For the text-containing cell, return its midpoint in (x, y) coordinate format. 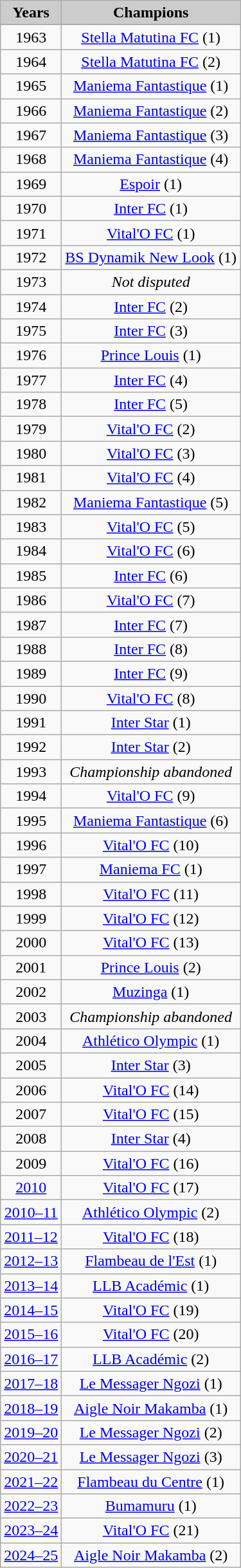
2001 (31, 967)
Vital'O FC (4) (151, 478)
LLB Académic (2) (151, 1359)
Aigle Noir Makamba (1) (151, 1408)
2003 (31, 1016)
1987 (31, 624)
BS Dynamik New Look (1) (151, 257)
Years (31, 13)
Inter FC (3) (151, 331)
1976 (31, 356)
Inter FC (2) (151, 307)
2018–19 (31, 1408)
1982 (31, 502)
Vital'O FC (3) (151, 453)
Vital'O FC (11) (151, 894)
1979 (31, 429)
Bumamuru (1) (151, 1506)
Vital'O FC (9) (151, 796)
2014–15 (31, 1310)
2010–11 (31, 1212)
Inter Star (4) (151, 1139)
Inter FC (7) (151, 624)
Stella Matutina FC (2) (151, 62)
Prince Louis (2) (151, 967)
1969 (31, 184)
1963 (31, 37)
Espoir (1) (151, 184)
1984 (31, 551)
1973 (31, 282)
1992 (31, 747)
Maniema Fantastique (2) (151, 111)
Inter FC (5) (151, 405)
2008 (31, 1139)
Maniema Fantastique (4) (151, 160)
Maniema Fantastique (3) (151, 135)
1964 (31, 62)
2006 (31, 1090)
1985 (31, 576)
Vital'O FC (8) (151, 698)
Vital'O FC (21) (151, 1531)
1972 (31, 257)
1977 (31, 380)
Maniema FC (1) (151, 870)
2022–23 (31, 1506)
Vital'O FC (13) (151, 943)
1971 (31, 233)
1980 (31, 453)
1988 (31, 649)
1965 (31, 86)
Athlético Olympic (2) (151, 1212)
1970 (31, 208)
Vital'O FC (7) (151, 600)
Inter FC (9) (151, 673)
1995 (31, 821)
2023–24 (31, 1531)
Vital'O FC (2) (151, 429)
1981 (31, 478)
Vital'O FC (1) (151, 233)
2000 (31, 943)
Maniema Fantastique (5) (151, 502)
Vital'O FC (6) (151, 551)
2016–17 (31, 1359)
Maniema Fantastique (1) (151, 86)
Vital'O FC (16) (151, 1163)
2019–20 (31, 1432)
2021–22 (31, 1481)
Inter FC (6) (151, 576)
2020–21 (31, 1457)
Vital'O FC (5) (151, 527)
Vital'O FC (12) (151, 918)
2002 (31, 992)
1991 (31, 723)
1998 (31, 894)
1990 (31, 698)
Inter FC (4) (151, 380)
Vital'O FC (10) (151, 845)
Vital'O FC (18) (151, 1237)
Muzinga (1) (151, 992)
1978 (31, 405)
2005 (31, 1065)
2004 (31, 1041)
Athlético Olympic (1) (151, 1041)
Aigle Noir Makamba (2) (151, 1555)
Maniema Fantastique (6) (151, 821)
LLB Académic (1) (151, 1286)
Inter FC (1) (151, 208)
Vital'O FC (15) (151, 1115)
1994 (31, 796)
1996 (31, 845)
2024–25 (31, 1555)
1966 (31, 111)
Inter FC (8) (151, 649)
1967 (31, 135)
1968 (31, 160)
2010 (31, 1188)
2012–13 (31, 1261)
1993 (31, 772)
Flambeau de l'Est (1) (151, 1261)
Flambeau du Centre (1) (151, 1481)
2017–18 (31, 1383)
Champions (151, 13)
2009 (31, 1163)
Vital'O FC (19) (151, 1310)
2015–16 (31, 1335)
Stella Matutina FC (1) (151, 37)
Le Messager Ngozi (3) (151, 1457)
1974 (31, 307)
2007 (31, 1115)
1997 (31, 870)
Vital'O FC (14) (151, 1090)
2013–14 (31, 1286)
2011–12 (31, 1237)
Vital'O FC (20) (151, 1335)
Le Messager Ngozi (1) (151, 1383)
1999 (31, 918)
Le Messager Ngozi (2) (151, 1432)
Prince Louis (1) (151, 356)
Vital'O FC (17) (151, 1188)
Inter Star (2) (151, 747)
Inter Star (3) (151, 1065)
Inter Star (1) (151, 723)
1983 (31, 527)
1975 (31, 331)
Not disputed (151, 282)
1986 (31, 600)
1989 (31, 673)
